Pinpoint the cell where the given text exists, returning its (X, Y) midpoint coordinate. 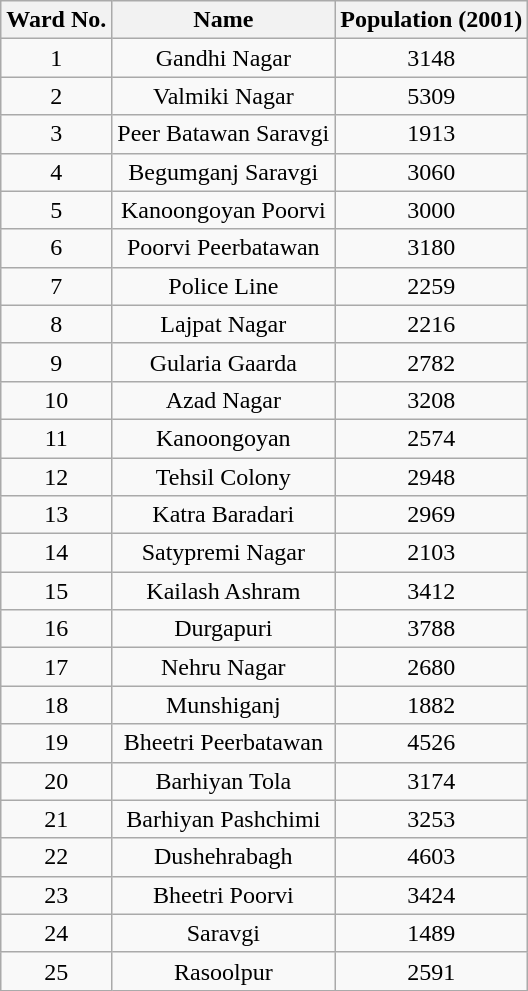
Bheetri Peerbatawan (224, 743)
2948 (432, 477)
12 (56, 477)
3174 (432, 781)
10 (56, 400)
13 (56, 515)
1913 (432, 134)
2259 (432, 286)
Name (224, 20)
Tehsil Colony (224, 477)
16 (56, 629)
14 (56, 553)
4603 (432, 857)
17 (56, 667)
9 (56, 362)
5309 (432, 96)
Kailash Ashram (224, 591)
20 (56, 781)
Lajpat Nagar (224, 324)
3180 (432, 248)
7 (56, 286)
Saravgi (224, 933)
Gularia Gaarda (224, 362)
Valmiki Nagar (224, 96)
1882 (432, 705)
Munshiganj (224, 705)
3060 (432, 172)
3148 (432, 58)
3412 (432, 591)
Bheetri Poorvi (224, 895)
15 (56, 591)
2591 (432, 971)
2103 (432, 553)
25 (56, 971)
Peer Batawan Saravgi (224, 134)
2 (56, 96)
24 (56, 933)
2969 (432, 515)
Katra Baradari (224, 515)
Barhiyan Pashchimi (224, 819)
Barhiyan Tola (224, 781)
3788 (432, 629)
3208 (432, 400)
5 (56, 210)
19 (56, 743)
4526 (432, 743)
1 (56, 58)
3 (56, 134)
Kanoongoyan Poorvi (224, 210)
2574 (432, 438)
Nehru Nagar (224, 667)
Gandhi Nagar (224, 58)
Kanoongoyan (224, 438)
23 (56, 895)
2782 (432, 362)
2680 (432, 667)
Police Line (224, 286)
Durgapuri (224, 629)
Population (2001) (432, 20)
8 (56, 324)
1489 (432, 933)
3253 (432, 819)
Begumganj Saravgi (224, 172)
3424 (432, 895)
Azad Nagar (224, 400)
Poorvi Peerbatawan (224, 248)
2216 (432, 324)
4 (56, 172)
22 (56, 857)
Rasoolpur (224, 971)
Satypremi Nagar (224, 553)
Ward No. (56, 20)
11 (56, 438)
6 (56, 248)
3000 (432, 210)
18 (56, 705)
Dushehrabagh (224, 857)
21 (56, 819)
